From the cell containing the given text, extract its center point as [x, y] coordinate. 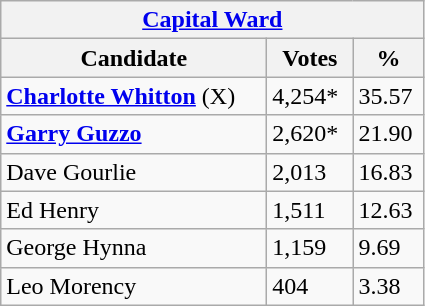
Garry Guzzo [134, 134]
George Hynna [134, 248]
Charlotte Whitton (X) [134, 96]
Dave Gourlie [134, 172]
2,013 [310, 172]
9.69 [388, 248]
1,159 [310, 248]
4,254* [310, 96]
1,511 [310, 210]
2,620* [310, 134]
35.57 [388, 96]
404 [310, 286]
16.83 [388, 172]
3.38 [388, 286]
Leo Morency [134, 286]
Votes [310, 58]
12.63 [388, 210]
Capital Ward [212, 20]
% [388, 58]
21.90 [388, 134]
Ed Henry [134, 210]
Candidate [134, 58]
